Return [x, y] of the center of cell containing provided text 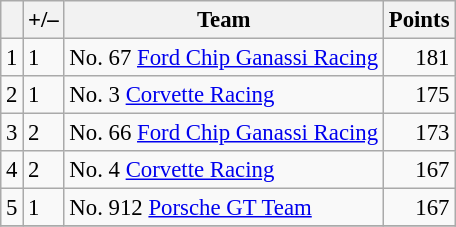
5 [12, 208]
No. 3 Corvette Racing [224, 95]
No. 67 Ford Chip Ganassi Racing [224, 58]
173 [418, 133]
No. 912 Porsche GT Team [224, 208]
No. 66 Ford Chip Ganassi Racing [224, 133]
175 [418, 95]
No. 4 Corvette Racing [224, 170]
Points [418, 20]
+/– [44, 20]
181 [418, 58]
Team [224, 20]
3 [12, 133]
4 [12, 170]
